Return the (x, y) coordinate for the center point of the cell that contains the specified text.  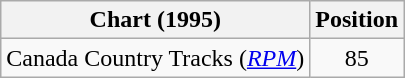
Canada Country Tracks (RPM) (156, 58)
Chart (1995) (156, 20)
Position (357, 20)
85 (357, 58)
